Scan for the cell matching the given text and deliver its [X, Y] coordinate at center. 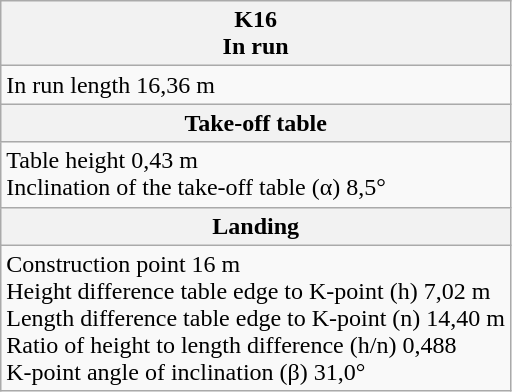
Landing [256, 226]
In run length 16,36 m [256, 85]
Table height 0,43 mInclination of the take-off table (α) 8,5° [256, 174]
K16In run [256, 34]
Take-off table [256, 123]
